Pinpoint the cell where the given text exists, returning its [X, Y] midpoint coordinate. 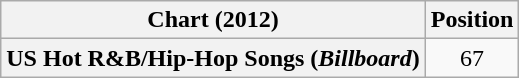
US Hot R&B/Hip-Hop Songs (Billboard) [213, 58]
Position [472, 20]
Chart (2012) [213, 20]
67 [472, 58]
